Detect which cell encompasses the target text, then output its [X, Y] center coordinate. 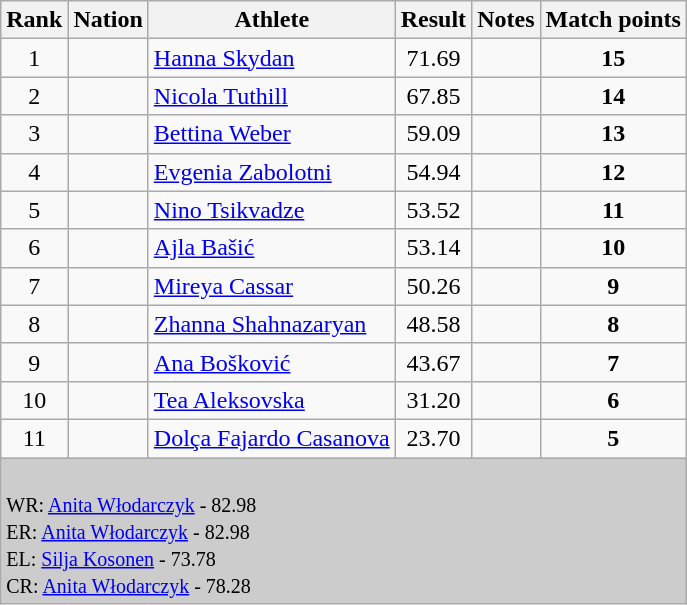
59.09 [433, 134]
14 [613, 96]
13 [613, 134]
Match points [613, 20]
43.67 [433, 362]
Nicola Tuthill [272, 96]
54.94 [433, 172]
4 [34, 172]
48.58 [433, 324]
Dolça Fajardo Casanova [272, 438]
53.52 [433, 210]
Nino Tsikvadze [272, 210]
Mireya Cassar [272, 286]
3 [34, 134]
Nation [108, 20]
71.69 [433, 58]
Result [433, 20]
WR: Anita Włodarczyk - 82.98ER: Anita Włodarczyk - 82.98 EL: Silja Kosonen - 73.78CR: Anita Włodarczyk - 78.28 [344, 531]
23.70 [433, 438]
Bettina Weber [272, 134]
15 [613, 58]
53.14 [433, 248]
Ajla Bašić [272, 248]
Rank [34, 20]
1 [34, 58]
Evgenia Zabolotni [272, 172]
Zhanna Shahnazaryan [272, 324]
Athlete [272, 20]
67.85 [433, 96]
Hanna Skydan [272, 58]
12 [613, 172]
Tea Aleksovska [272, 400]
2 [34, 96]
31.20 [433, 400]
Notes [506, 20]
Ana Bošković [272, 362]
50.26 [433, 286]
